Detect which cell encompasses the target text, then output its (X, Y) center coordinate. 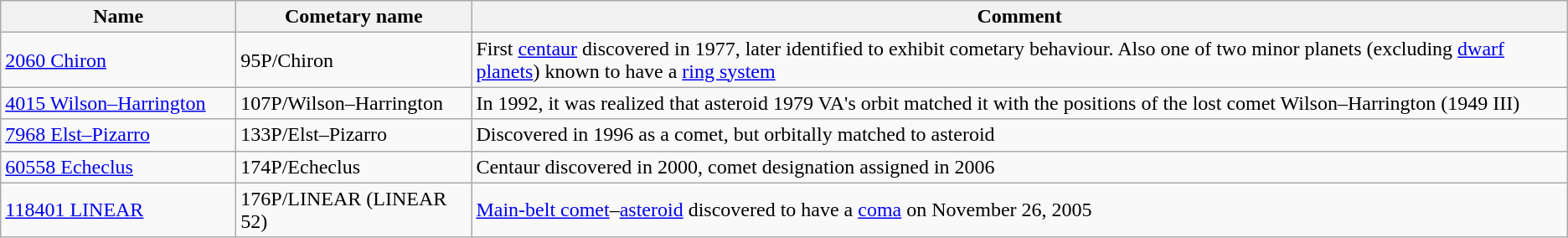
107P/Wilson–Harrington (353, 103)
2060 Chiron (119, 60)
Name (119, 17)
118401 LINEAR (119, 210)
Centaur discovered in 2000, comet designation assigned in 2006 (1019, 167)
7968 Elst–Pizarro (119, 135)
Cometary name (353, 17)
In 1992, it was realized that asteroid 1979 VA's orbit matched it with the positions of the lost comet Wilson–Harrington (1949 III) (1019, 103)
4015 Wilson–Harrington (119, 103)
Comment (1019, 17)
95P/Chiron (353, 60)
133P/Elst–Pizarro (353, 135)
Discovered in 1996 as a comet, but orbitally matched to asteroid (1019, 135)
176P/LINEAR (LINEAR 52) (353, 210)
Main-belt comet–asteroid discovered to have a coma on November 26, 2005 (1019, 210)
60558 Echeclus (119, 167)
174P/Echeclus (353, 167)
